Scan for the cell matching the given text and deliver its [X, Y] coordinate at center. 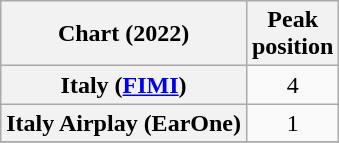
Italy Airplay (EarOne) [124, 123]
Peakposition [292, 34]
4 [292, 85]
1 [292, 123]
Chart (2022) [124, 34]
Italy (FIMI) [124, 85]
